Return [x, y] of the center of cell containing provided text 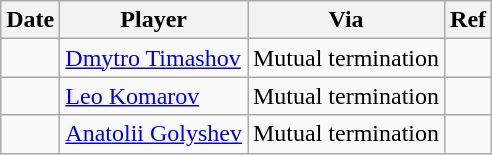
Anatolii Golyshev [154, 134]
Via [346, 20]
Player [154, 20]
Ref [468, 20]
Leo Komarov [154, 96]
Dmytro Timashov [154, 58]
Date [30, 20]
